Output the [x, y] coordinate of the center of the cell containing the given text.  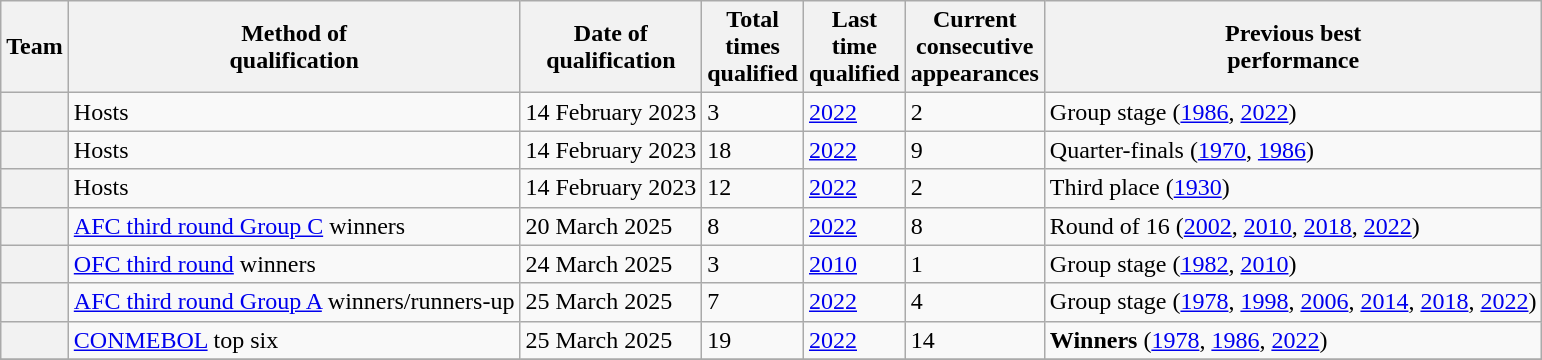
12 [753, 188]
14 [974, 340]
Group stage (1986, 2022) [1293, 112]
Currentconsecutiveappearances [974, 47]
4 [974, 302]
Lasttimequalified [854, 47]
CONMEBOL top six [294, 340]
Date ofqualification [611, 47]
7 [753, 302]
Group stage (1982, 2010) [1293, 264]
Third place (1930) [1293, 188]
19 [753, 340]
Round of 16 (2002, 2010, 2018, 2022) [1293, 226]
Quarter-finals (1970, 1986) [1293, 150]
20 March 2025 [611, 226]
AFC third round Group C winners [294, 226]
1 [974, 264]
Method ofqualification [294, 47]
OFC third round winners [294, 264]
Totaltimesqualified [753, 47]
Team [35, 47]
2010 [854, 264]
24 March 2025 [611, 264]
18 [753, 150]
Group stage (1978, 1998, 2006, 2014, 2018, 2022) [1293, 302]
9 [974, 150]
AFC third round Group A winners/runners-up [294, 302]
Previous bestperformance [1293, 47]
Winners (1978, 1986, 2022) [1293, 340]
